Determine the (X, Y) coordinate at the center of the cell enclosing the given text.  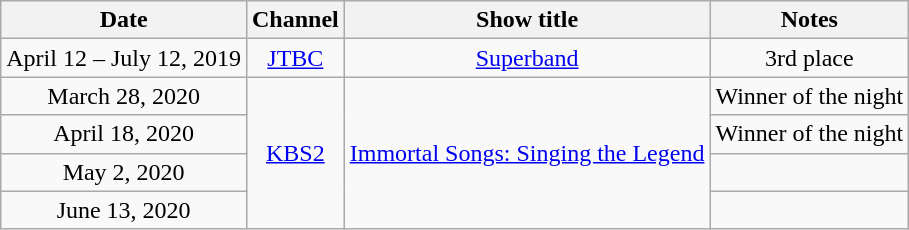
Show title (527, 20)
KBS2 (295, 153)
April 18, 2020 (124, 134)
3rd place (810, 58)
Date (124, 20)
April 12 – July 12, 2019 (124, 58)
Channel (295, 20)
March 28, 2020 (124, 96)
Notes (810, 20)
May 2, 2020 (124, 172)
JTBC (295, 58)
Superband (527, 58)
June 13, 2020 (124, 210)
Immortal Songs: Singing the Legend (527, 153)
